Capture the cell that displays the provided text and extract its (X, Y) central coordinate. 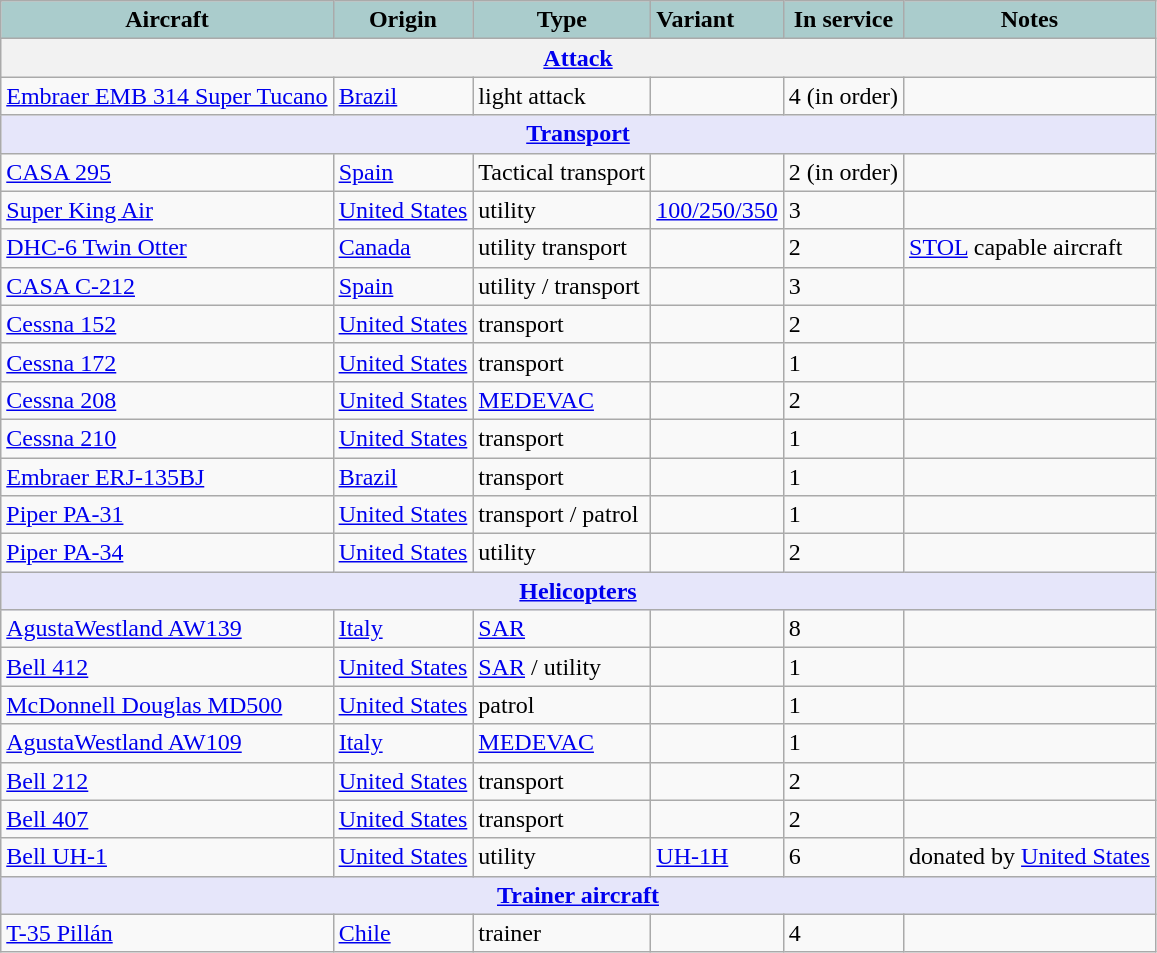
Variant (717, 20)
Bell 212 (167, 781)
In service (843, 20)
SAR / utility (562, 667)
Helicopters (578, 591)
CASA C-212 (167, 286)
utility transport (562, 248)
trainer (562, 933)
Bell UH-1 (167, 857)
Canada (403, 248)
transport / patrol (562, 515)
light attack (562, 96)
4 (843, 933)
CASA 295 (167, 172)
donated by United States (1030, 857)
Attack (578, 58)
4 (in order) (843, 96)
Origin (403, 20)
Piper PA-34 (167, 553)
Cessna 152 (167, 324)
8 (843, 629)
Type (562, 20)
Piper PA-31 (167, 515)
Transport (578, 134)
utility / transport (562, 286)
Bell 412 (167, 667)
Trainer aircraft (578, 895)
100/250/350 (717, 210)
Notes (1030, 20)
T-35 Pillán (167, 933)
AgustaWestland AW109 (167, 743)
Super King Air (167, 210)
UH-1H (717, 857)
SAR (562, 629)
Tactical transport (562, 172)
Aircraft (167, 20)
Cessna 210 (167, 438)
Chile (403, 933)
Cessna 208 (167, 400)
patrol (562, 705)
Embraer ERJ-135BJ (167, 477)
Bell 407 (167, 819)
STOL capable aircraft (1030, 248)
DHC-6 Twin Otter (167, 248)
6 (843, 857)
AgustaWestland AW139 (167, 629)
McDonnell Douglas MD500 (167, 705)
Embraer EMB 314 Super Tucano (167, 96)
Cessna 172 (167, 362)
2 (in order) (843, 172)
